Capture the cell that displays the provided text and extract its [X, Y] central coordinate. 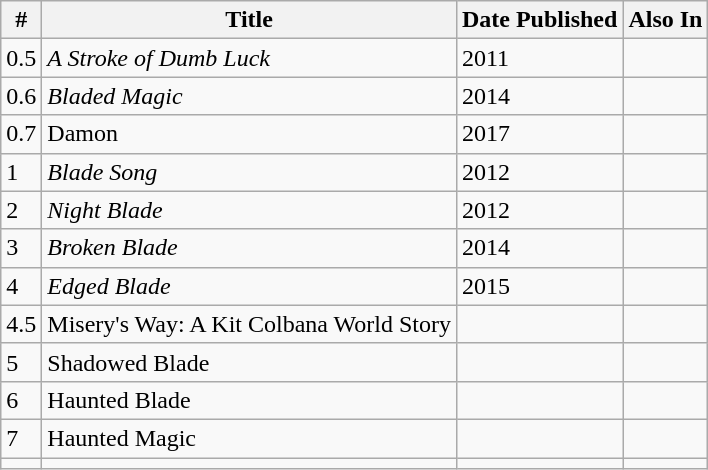
1 [22, 172]
Shadowed Blade [250, 362]
Misery's Way: A Kit Colbana World Story [250, 324]
0.5 [22, 58]
0.6 [22, 96]
0.7 [22, 134]
Damon [250, 134]
2 [22, 210]
5 [22, 362]
Night Blade [250, 210]
4 [22, 286]
Haunted Magic [250, 438]
2011 [539, 58]
A Stroke of Dumb Luck [250, 58]
Blade Song [250, 172]
Bladed Magic [250, 96]
Title [250, 20]
Haunted Blade [250, 400]
4.5 [22, 324]
Date Published [539, 20]
Broken Blade [250, 248]
6 [22, 400]
Edged Blade [250, 286]
# [22, 20]
7 [22, 438]
2017 [539, 134]
3 [22, 248]
2015 [539, 286]
Also In [666, 20]
